Scan for the cell matching the given text and deliver its (X, Y) coordinate at center. 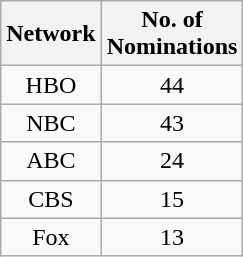
CBS (51, 199)
HBO (51, 85)
24 (172, 161)
Network (51, 34)
43 (172, 123)
No. ofNominations (172, 34)
ABC (51, 161)
Fox (51, 237)
15 (172, 199)
NBC (51, 123)
13 (172, 237)
44 (172, 85)
